Return [X, Y] of the center of cell containing provided text 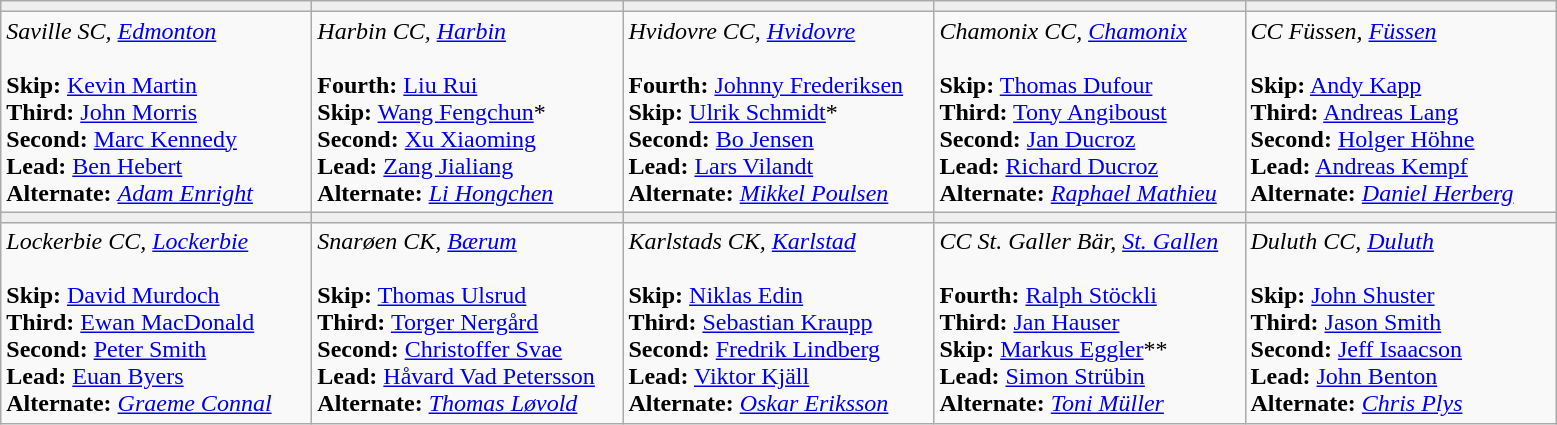
Saville SC, EdmontonSkip: Kevin Martin Third: John Morris Second: Marc Kennedy Lead: Ben Hebert Alternate: Adam Enright [156, 112]
Duluth CC, Duluth Skip: John Shuster Third: Jason Smith Second: Jeff Isaacson Lead: John Benton Alternate: Chris Plys [1400, 323]
Chamonix CC, Chamonix Skip: Thomas Dufour Third: Tony Angiboust Second: Jan Ducroz Lead: Richard Ducroz Alternate: Raphael Mathieu [1090, 112]
Hvidovre CC, Hvidovre Fourth: Johnny Frederiksen Skip: Ulrik Schmidt* Second: Bo Jensen Lead: Lars Vilandt Alternate: Mikkel Poulsen [778, 112]
Lockerbie CC, Lockerbie Skip: David Murdoch Third: Ewan MacDonald Second: Peter Smith Lead: Euan Byers Alternate: Graeme Connal [156, 323]
Harbin CC, Harbin Fourth: Liu Rui Skip: Wang Fengchun* Second: Xu Xiaoming Lead: Zang Jialiang Alternate: Li Hongchen [468, 112]
CC Füssen, FüssenSkip: Andy Kapp Third: Andreas Lang Second: Holger Höhne Lead: Andreas Kempf Alternate: Daniel Herberg [1400, 112]
Snarøen CK, Bærum Skip: Thomas Ulsrud Third: Torger Nergård Second: Christoffer Svae Lead: Håvard Vad Petersson Alternate: Thomas Løvold [468, 323]
CC St. Galler Bär, St. Gallen Fourth: Ralph Stöckli Third: Jan Hauser Skip: Markus Eggler** Lead: Simon Strübin Alternate: Toni Müller [1090, 323]
Karlstads CK, Karlstad Skip: Niklas Edin Third: Sebastian Kraupp Second: Fredrik Lindberg Lead: Viktor Kjäll Alternate: Oskar Eriksson [778, 323]
